Provide the [X, Y] coordinate of the cell's center where the given text is located.  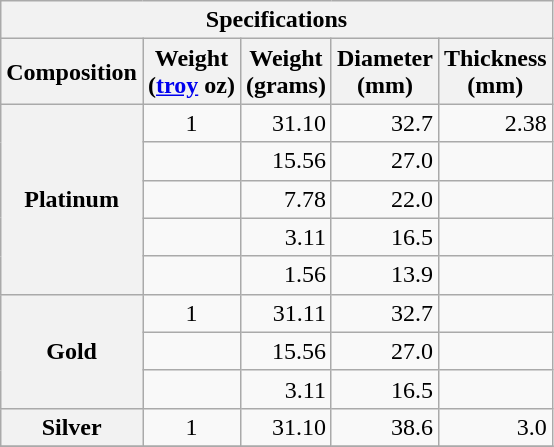
38.6 [384, 427]
31.11 [286, 313]
Weight(grams) [286, 72]
3.0 [495, 427]
Thickness(mm) [495, 72]
1.56 [286, 275]
Specifications [276, 20]
7.78 [286, 199]
2.38 [495, 123]
22.0 [384, 199]
Silver [72, 427]
Diameter(mm) [384, 72]
13.9 [384, 275]
Gold [72, 351]
Composition [72, 72]
Weight(troy oz) [191, 72]
Platinum [72, 199]
